Detect which cell encompasses the target text, then output its (x, y) center coordinate. 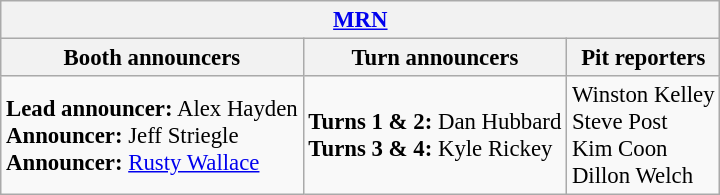
Winston KelleySteve PostKim CoonDillon Welch (644, 136)
Booth announcers (152, 58)
MRN (360, 20)
Pit reporters (644, 58)
Turns 1 & 2: Dan HubbardTurns 3 & 4: Kyle Rickey (435, 136)
Lead announcer: Alex HaydenAnnouncer: Jeff StriegleAnnouncer: Rusty Wallace (152, 136)
Turn announcers (435, 58)
